Determine the [X, Y] coordinate at the center of the cell enclosing the given text.  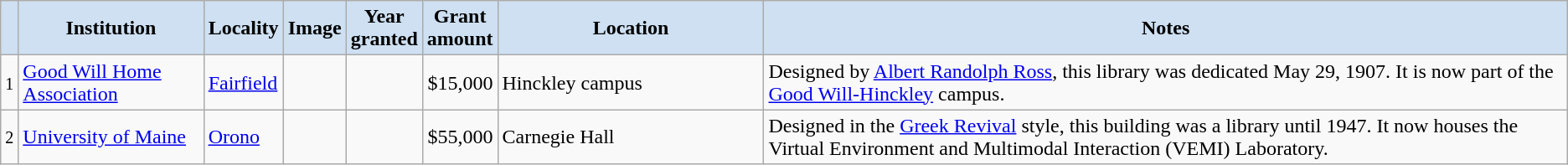
Carnegie Hall [631, 137]
Notes [1166, 28]
Image [315, 28]
Location [631, 28]
Institution [111, 28]
Grantamount [460, 28]
Yeargranted [384, 28]
1 [10, 82]
2 [10, 137]
Hinckley campus [631, 82]
Fairfield [243, 82]
Good Will Home Association [111, 82]
Locality [243, 28]
$15,000 [460, 82]
Orono [243, 137]
$55,000 [460, 137]
Designed by Albert Randolph Ross, this library was dedicated May 29, 1907. It is now part of the Good Will-Hinckley campus. [1166, 82]
University of Maine [111, 137]
